Output the (X, Y) coordinate of the center of the cell containing the given text.  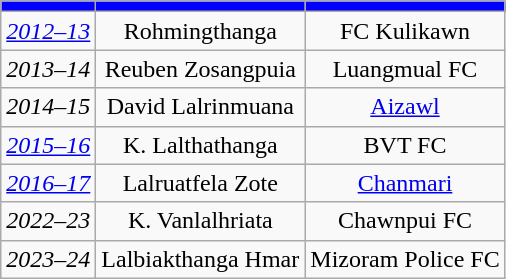
Rohmingthanga (200, 31)
2015–16 (48, 145)
2014–15 (48, 107)
David Lalrinmuana (200, 107)
Chanmari (405, 183)
K. Vanlalhriata (200, 221)
K. Lalthathanga (200, 145)
FC Kulikawn (405, 31)
Reuben Zosangpuia (200, 69)
2013–14 (48, 69)
Lalruatfela Zote (200, 183)
2023–24 (48, 259)
Mizoram Police FC (405, 259)
Aizawl (405, 107)
2022–23 (48, 221)
2016–17 (48, 183)
2012–13 (48, 31)
Chawnpui FC (405, 221)
Luangmual FC (405, 69)
BVT FC (405, 145)
Lalbiakthanga Hmar (200, 259)
